For the text-containing cell, return its midpoint in (x, y) coordinate format. 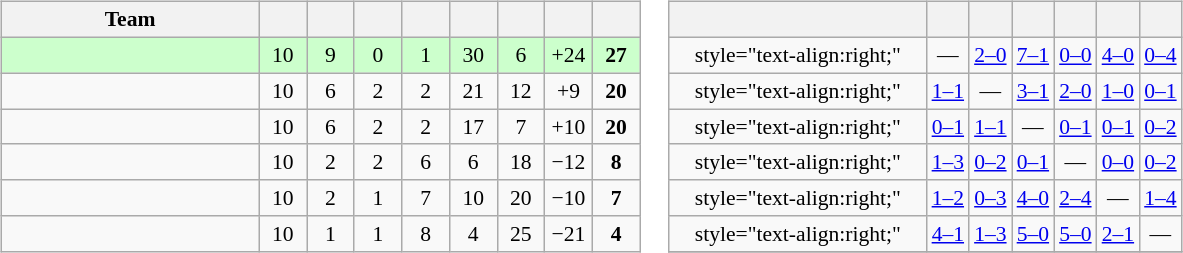
0–4 (1160, 55)
−12 (569, 162)
18 (521, 162)
25 (521, 234)
9 (330, 55)
17 (473, 127)
0–3 (990, 198)
2–1 (1118, 234)
21 (473, 91)
−10 (569, 198)
4–1 (948, 234)
1–2 (948, 198)
27 (616, 55)
1–4 (1160, 198)
30 (473, 55)
7–1 (1034, 55)
−21 (569, 234)
0 (378, 55)
12 (521, 91)
Team (130, 20)
2–4 (1076, 198)
+10 (569, 127)
+9 (569, 91)
3–1 (1034, 91)
1–0 (1118, 91)
+24 (569, 55)
